Pinpoint the cell where the given text exists, returning its (x, y) midpoint coordinate. 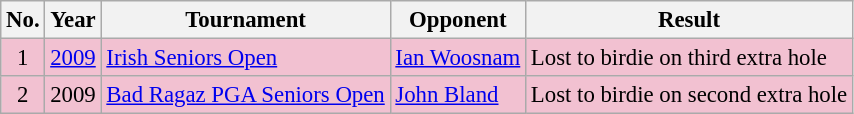
2 (23, 95)
Bad Ragaz PGA Seniors Open (246, 95)
1 (23, 58)
John Bland (458, 95)
No. (23, 20)
Result (690, 20)
Ian Woosnam (458, 58)
Year (73, 20)
Irish Seniors Open (246, 58)
Lost to birdie on third extra hole (690, 58)
Tournament (246, 20)
Opponent (458, 20)
Lost to birdie on second extra hole (690, 95)
